Scan for the cell matching the given text and deliver its (x, y) coordinate at center. 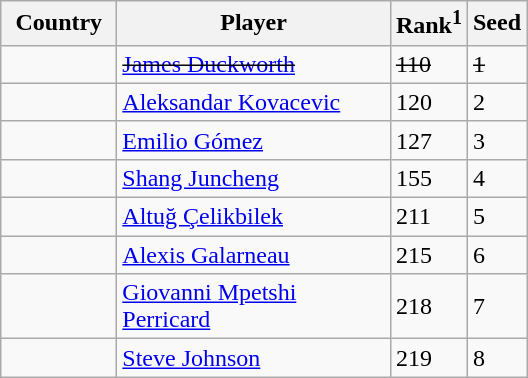
218 (428, 306)
110 (428, 64)
120 (428, 102)
127 (428, 140)
Aleksandar Kovacevic (254, 102)
1 (496, 64)
Emilio Gómez (254, 140)
7 (496, 306)
8 (496, 358)
Giovanni Mpetshi Perricard (254, 306)
215 (428, 255)
211 (428, 217)
6 (496, 255)
James Duckworth (254, 64)
Shang Juncheng (254, 178)
5 (496, 217)
Altuğ Çelikbilek (254, 217)
3 (496, 140)
Rank1 (428, 24)
Player (254, 24)
219 (428, 358)
Country (59, 24)
Seed (496, 24)
4 (496, 178)
Alexis Galarneau (254, 255)
2 (496, 102)
Steve Johnson (254, 358)
155 (428, 178)
